Scan for the cell matching the given text and deliver its (x, y) coordinate at center. 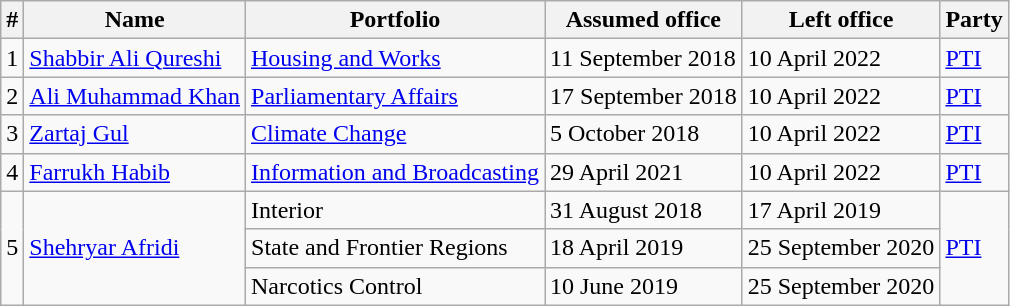
Interior (396, 210)
11 September 2018 (643, 58)
17 April 2019 (841, 210)
Shabbir Ali Qureshi (135, 58)
4 (12, 172)
Portfolio (396, 20)
Assumed office (643, 20)
Climate Change (396, 134)
Shehryar Afridi (135, 248)
1 (12, 58)
Party (974, 20)
Farrukh Habib (135, 172)
17 September 2018 (643, 96)
10 June 2019 (643, 286)
29 April 2021 (643, 172)
Information and Broadcasting (396, 172)
5 (12, 248)
3 (12, 134)
Name (135, 20)
Housing and Works (396, 58)
Ali Muhammad Khan (135, 96)
2 (12, 96)
# (12, 20)
Zartaj Gul (135, 134)
Narcotics Control (396, 286)
State and Frontier Regions (396, 248)
31 August 2018 (643, 210)
Parliamentary Affairs (396, 96)
Left office (841, 20)
18 April 2019 (643, 248)
5 October 2018 (643, 134)
